Extract the (x, y) coordinate from the center of the cell holding the provided text.  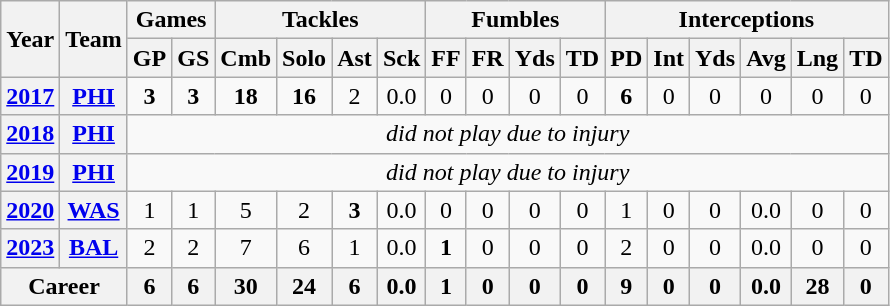
Games (170, 20)
18 (246, 96)
Solo (304, 58)
30 (246, 286)
7 (246, 248)
GP (149, 58)
2020 (30, 210)
WAS (94, 210)
Sck (401, 58)
Avg (766, 58)
Team (94, 39)
Year (30, 39)
9 (626, 286)
2023 (30, 248)
PD (626, 58)
24 (304, 286)
Lng (817, 58)
Tackles (320, 20)
BAL (94, 248)
FF (446, 58)
GS (194, 58)
2019 (30, 172)
16 (304, 96)
Int (669, 58)
Ast (355, 58)
2018 (30, 134)
2017 (30, 96)
FR (488, 58)
28 (817, 286)
Fumbles (516, 20)
5 (246, 210)
Interceptions (746, 20)
Career (64, 286)
Cmb (246, 58)
